Search for the cell housing the specified text and yield its [X, Y] center coordinate. 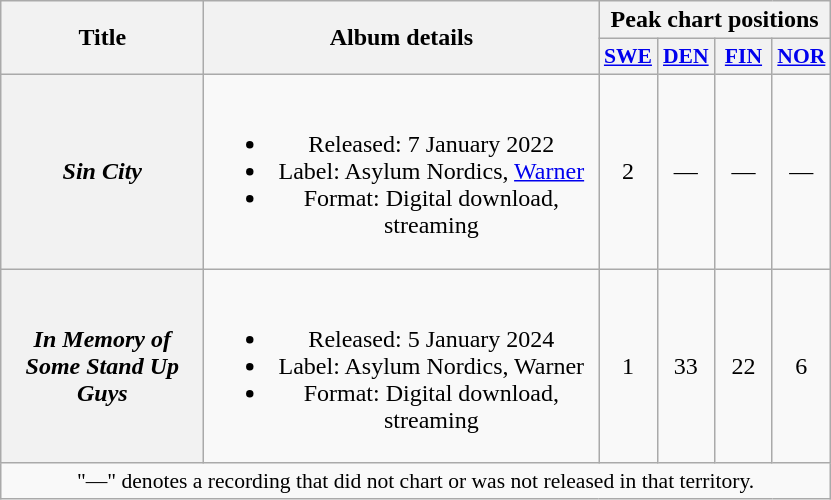
NOR [801, 57]
22 [744, 365]
Sin City [102, 171]
"—" denotes a recording that did not chart or was not released in that territory. [416, 481]
33 [686, 365]
Released: 5 January 2024Label: Asylum Nordics, WarnerFormat: Digital download, streaming [402, 365]
Title [102, 38]
Peak chart positions [715, 20]
1 [628, 365]
Released: 7 January 2022Label: Asylum Nordics, WarnerFormat: Digital download, streaming [402, 171]
DEN [686, 57]
6 [801, 365]
Album details [402, 38]
2 [628, 171]
FIN [744, 57]
SWE [628, 57]
In Memory of Some Stand Up Guys [102, 365]
